Provide the [X, Y] coordinate of the cell's center where the given text is located.  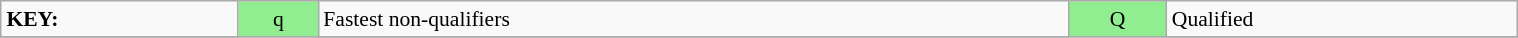
Qualified [1342, 19]
q [278, 19]
Q [1118, 19]
Fastest non-qualifiers [693, 19]
KEY: [120, 19]
